Determine the [x, y] coordinate at the center of the cell enclosing the given text.  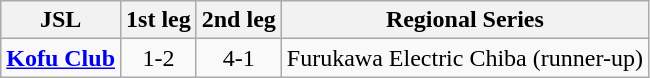
1st leg [159, 20]
1-2 [159, 58]
Kofu Club [61, 58]
2nd leg [238, 20]
JSL [61, 20]
Regional Series [464, 20]
Furukawa Electric Chiba (runner-up) [464, 58]
4-1 [238, 58]
